Locate the cell with the specified text and output its (X, Y) center coordinate. 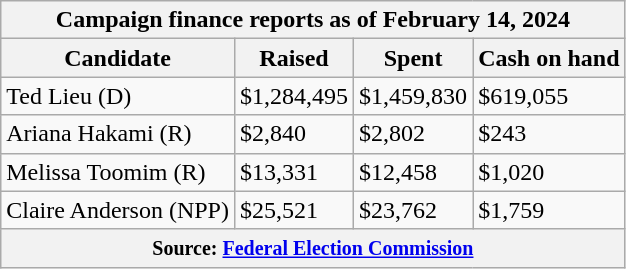
$25,521 (294, 210)
Source: Federal Election Commission (313, 248)
Melissa Toomim (R) (118, 172)
Campaign finance reports as of February 14, 2024 (313, 20)
$23,762 (414, 210)
Raised (294, 58)
$2,802 (414, 134)
$13,331 (294, 172)
$2,840 (294, 134)
$243 (549, 134)
$619,055 (549, 96)
$1,459,830 (414, 96)
Claire Anderson (NPP) (118, 210)
$1,020 (549, 172)
Ariana Hakami (R) (118, 134)
Cash on hand (549, 58)
Candidate (118, 58)
$1,759 (549, 210)
$1,284,495 (294, 96)
$12,458 (414, 172)
Ted Lieu (D) (118, 96)
Spent (414, 58)
